Provide the (x, y) coordinate of the cell's center where the given text is located.  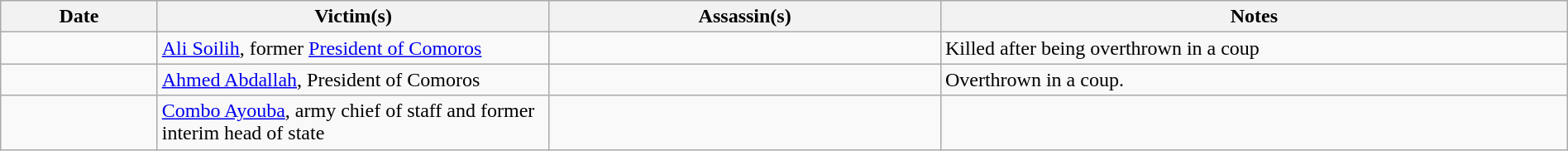
Killed after being overthrown in a coup (1254, 48)
Ali Soilih, former President of Comoros (353, 48)
Date (79, 17)
Overthrown in a coup. (1254, 80)
Combo Ayouba, army chief of staff and former interim head of state (353, 123)
Victim(s) (353, 17)
Notes (1254, 17)
Assassin(s) (745, 17)
Ahmed Abdallah, President of Comoros (353, 80)
